Return the (X, Y) coordinate for the center point of the cell that contains the specified text.  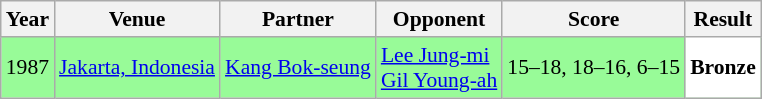
Venue (137, 19)
Kang Bok-seung (298, 68)
Score (594, 19)
Partner (298, 19)
Bronze (723, 68)
Year (28, 19)
Result (723, 19)
1987 (28, 68)
Opponent (439, 19)
Lee Jung-mi Gil Young-ah (439, 68)
Jakarta, Indonesia (137, 68)
15–18, 18–16, 6–15 (594, 68)
